Find where the given text appears and provide that cell's center as (X, Y) coordinate. 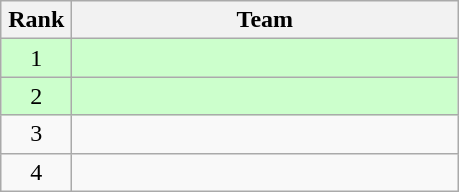
Team (265, 20)
3 (36, 134)
2 (36, 96)
1 (36, 58)
4 (36, 172)
Rank (36, 20)
